For the text-containing cell, return its midpoint in (X, Y) coordinate format. 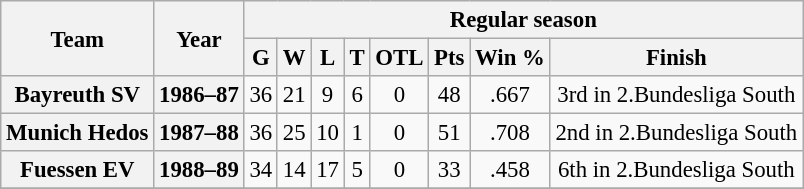
Bayreuth SV (78, 95)
Team (78, 38)
Pts (450, 58)
33 (450, 170)
Regular season (523, 20)
10 (328, 133)
.708 (510, 133)
.667 (510, 95)
1986–87 (199, 95)
L (328, 58)
14 (294, 170)
Win % (510, 58)
3rd in 2.Bundesliga South (676, 95)
48 (450, 95)
Finish (676, 58)
Year (199, 38)
Munich Hedos (78, 133)
17 (328, 170)
34 (260, 170)
1 (357, 133)
1988–89 (199, 170)
51 (450, 133)
G (260, 58)
9 (328, 95)
5 (357, 170)
6 (357, 95)
25 (294, 133)
T (357, 58)
.458 (510, 170)
W (294, 58)
Fuessen EV (78, 170)
2nd in 2.Bundesliga South (676, 133)
21 (294, 95)
1987–88 (199, 133)
6th in 2.Bundesliga South (676, 170)
OTL (400, 58)
